From the cell containing the given text, extract its center point as [x, y] coordinate. 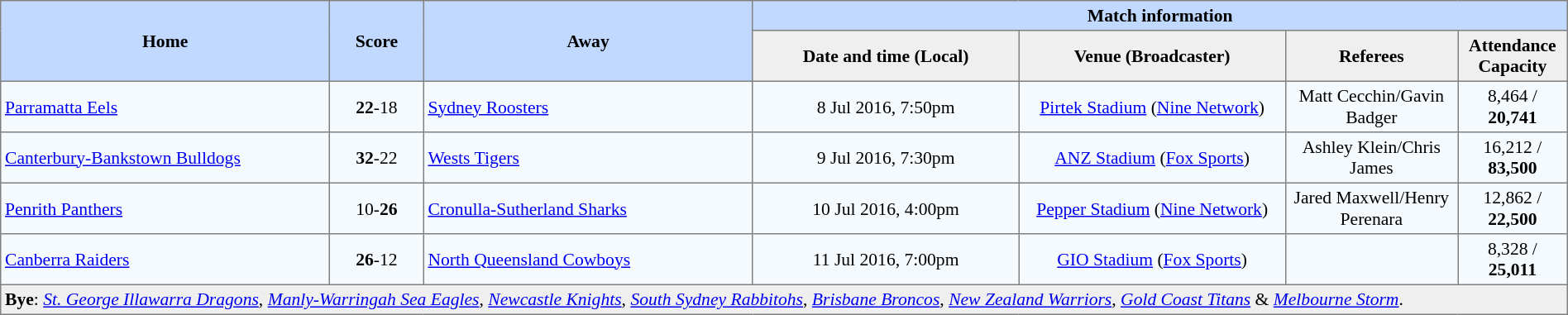
Score [377, 41]
8,464 / 20,741 [1513, 107]
Parramatta Eels [165, 107]
Home [165, 41]
Matt Cecchin/Gavin Badger [1371, 107]
Pirtek Stadium (Nine Network) [1152, 107]
9 Jul 2016, 7:30pm [886, 158]
10-26 [377, 208]
Pepper Stadium (Nine Network) [1152, 208]
Penrith Panthers [165, 208]
Date and time (Local) [886, 56]
Canberra Raiders [165, 260]
ANZ Stadium (Fox Sports) [1152, 158]
12,862 / 22,500 [1513, 208]
11 Jul 2016, 7:00pm [886, 260]
North Queensland Cowboys [588, 260]
Match information [1159, 16]
Canterbury-Bankstown Bulldogs [165, 158]
16,212 / 83,500 [1513, 158]
26-12 [377, 260]
Venue (Broadcaster) [1152, 56]
Ashley Klein/Chris James [1371, 158]
Jared Maxwell/Henry Perenara [1371, 208]
Wests Tigers [588, 158]
Away [588, 41]
10 Jul 2016, 4:00pm [886, 208]
GIO Stadium (Fox Sports) [1152, 260]
8,328 / 25,011 [1513, 260]
Attendance Capacity [1513, 56]
Cronulla-Sutherland Sharks [588, 208]
Referees [1371, 56]
Sydney Roosters [588, 107]
32-22 [377, 158]
22-18 [377, 107]
8 Jul 2016, 7:50pm [886, 107]
